Find where the given text appears and provide that cell's center as (x, y) coordinate. 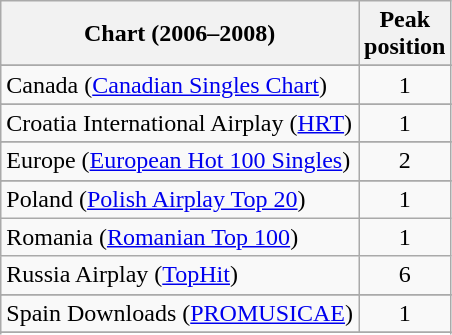
Spain Downloads (PROMUSICAE) (180, 313)
Romania (Romanian Top 100) (180, 237)
Poland (Polish Airplay Top 20) (180, 199)
Russia Airplay (TopHit) (180, 275)
Chart (2006–2008) (180, 34)
Europe (European Hot 100 Singles) (180, 161)
Croatia International Airplay (HRT) (180, 123)
Peakposition (404, 34)
6 (404, 275)
Canada (Canadian Singles Chart) (180, 85)
2 (404, 161)
